Return the [X, Y] coordinate for the center point of the cell that contains the specified text.  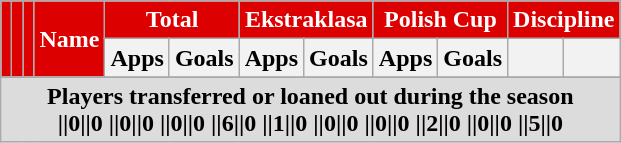
Players transferred or loaned out during the season||0||0 ||0||0 ||0||0 ||6||0 ||1||0 ||0||0 ||0||0 ||2||0 ||0||0 ||5||0 [310, 110]
Discipline [564, 20]
Ekstraklasa [306, 20]
Total [172, 20]
Name [70, 39]
Polish Cup [440, 20]
